Identify which cell holds the provided text, then report its [x, y] central coordinate. 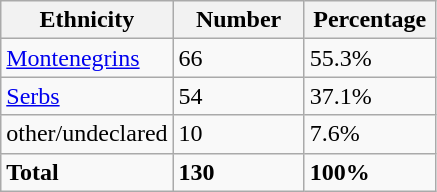
10 [238, 134]
Percentage [370, 20]
Montenegrins [87, 58]
Ethnicity [87, 20]
Serbs [87, 96]
7.6% [370, 134]
Number [238, 20]
37.1% [370, 96]
100% [370, 172]
54 [238, 96]
66 [238, 58]
130 [238, 172]
Total [87, 172]
55.3% [370, 58]
other/undeclared [87, 134]
